Extract the [x, y] coordinate from the center of the cell holding the provided text.  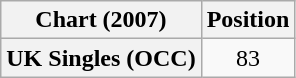
83 [248, 58]
Position [248, 20]
Chart (2007) [101, 20]
UK Singles (OCC) [101, 58]
